Detect which cell encompasses the target text, then output its (x, y) center coordinate. 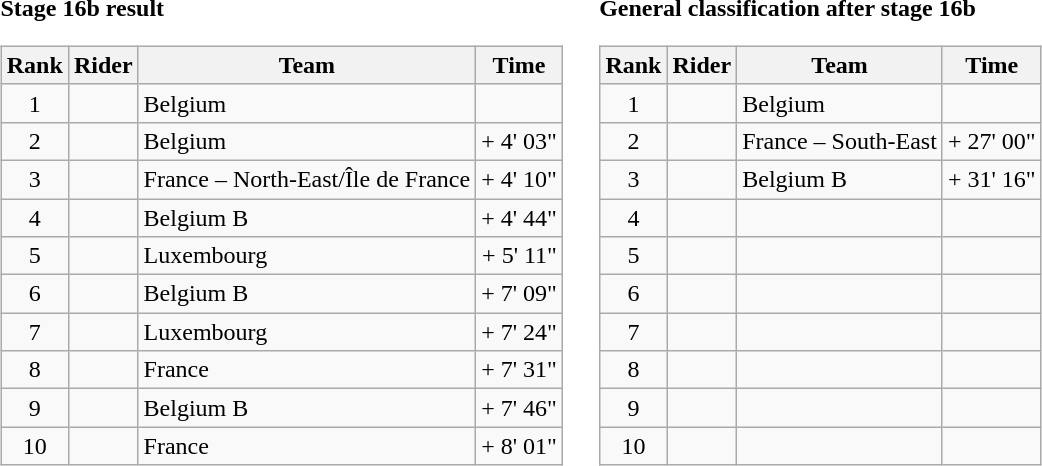
+ 4' 44" (520, 217)
France – North-East/Île de France (307, 179)
+ 8' 01" (520, 446)
+ 7' 09" (520, 294)
+ 7' 46" (520, 408)
+ 4' 10" (520, 179)
+ 31' 16" (992, 179)
+ 7' 24" (520, 332)
+ 27' 00" (992, 141)
+ 5' 11" (520, 256)
+ 7' 31" (520, 370)
France – South-East (840, 141)
+ 4' 03" (520, 141)
